Find where the given text appears and provide that cell's center as [X, Y] coordinate. 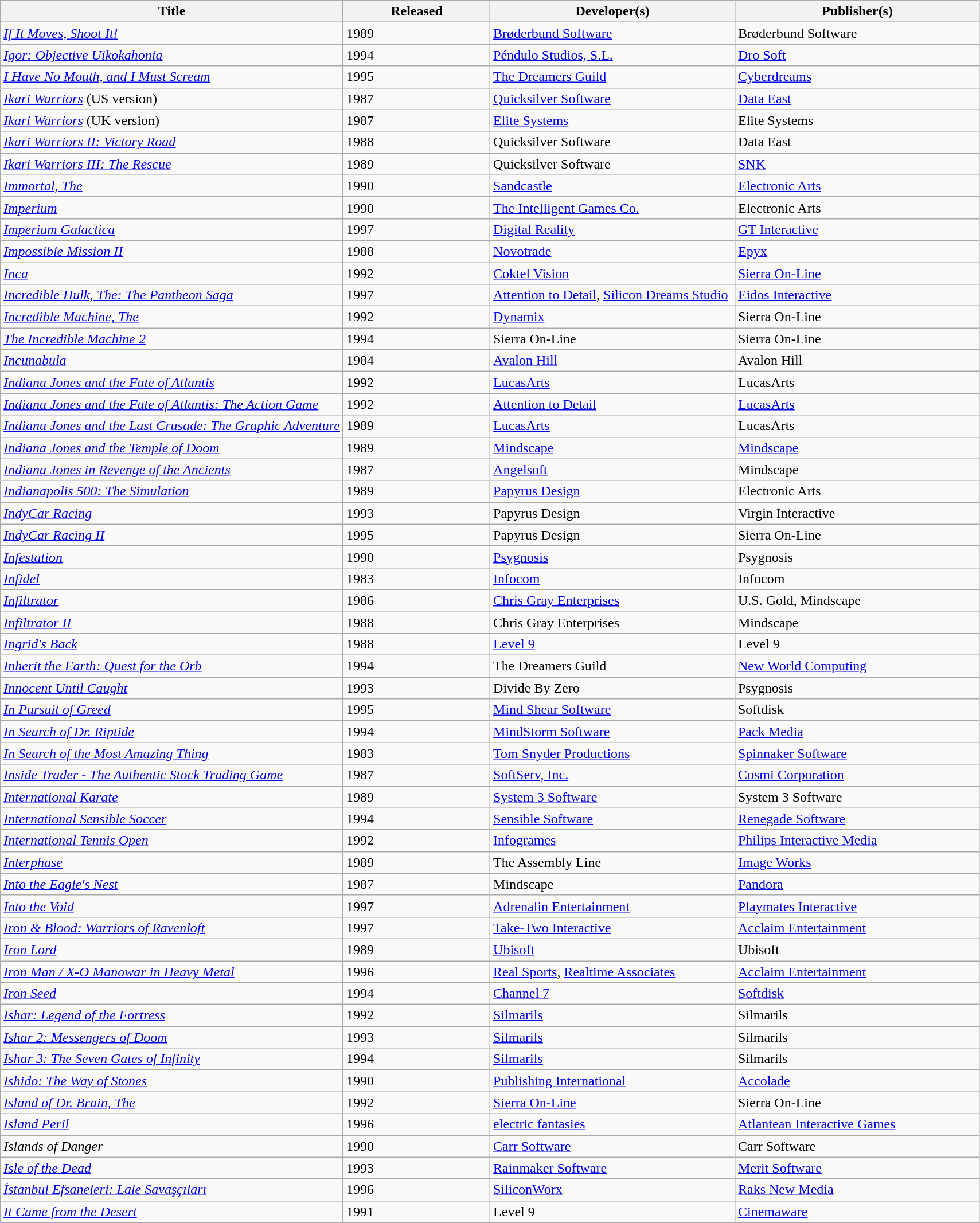
Immortal, The [172, 186]
Indiana Jones and the Fate of Atlantis [172, 382]
Into the Void [172, 906]
Indianapolis 500: The Simulation [172, 491]
Adrenalin Entertainment [612, 906]
Mind Shear Software [612, 710]
Sandcastle [612, 186]
Developer(s) [612, 11]
Ingrid's Back [172, 644]
If It Moves, Shoot It! [172, 33]
Imperium Galactica [172, 229]
Eidos Interactive [857, 295]
Infiltrator II [172, 622]
Cinemaware [857, 1212]
Atlantean Interactive Games [857, 1124]
Island of Dr. Brain, The [172, 1103]
Merit Software [857, 1168]
In Search of Dr. Riptide [172, 732]
Iron & Blood: Warriors of Ravenloft [172, 928]
SiliconWorx [612, 1190]
Iron Seed [172, 994]
İstanbul Efsaneleri: Lale Savaşçıları [172, 1190]
U.S. Gold, Mindscape [857, 600]
1986 [416, 600]
Infestation [172, 557]
International Karate [172, 797]
Incredible Hulk, The: The Pantheon Saga [172, 295]
Pack Media [857, 732]
Channel 7 [612, 994]
Attention to Detail, Silicon Dreams Studio [612, 295]
Iron Lord [172, 950]
Angelsoft [612, 470]
Ikari Warriors (US version) [172, 99]
Into the Eagle's Nest [172, 884]
Publisher(s) [857, 11]
MindStorm Software [612, 732]
Imperium [172, 208]
electric fantasies [612, 1124]
Infogrames [612, 841]
Incredible Machine, The [172, 317]
Rainmaker Software [612, 1168]
The Incredible Machine 2 [172, 339]
Sensible Software [612, 819]
SNK [857, 164]
Real Sports, Realtime Associates [612, 972]
Isle of the Dead [172, 1168]
It Came from the Desert [172, 1212]
International Sensible Soccer [172, 819]
Inherit the Earth: Quest for the Orb [172, 666]
Digital Reality [612, 229]
Spinnaker Software [857, 753]
Publishing International [612, 1081]
Innocent Until Caught [172, 688]
Infiltrator [172, 600]
Inside Trader - The Authentic Stock Trading Game [172, 775]
Dynamix [612, 317]
1991 [416, 1212]
New World Computing [857, 666]
I Have No Mouth, and I Must Scream [172, 77]
International Tennis Open [172, 841]
Released [416, 11]
Cyberdreams [857, 77]
Coktel Vision [612, 273]
Philips Interactive Media [857, 841]
IndyCar Racing [172, 513]
Indiana Jones in Revenge of the Ancients [172, 470]
Impossible Mission II [172, 251]
Ikari Warriors (UK version) [172, 120]
Ishar: Legend of the Fortress [172, 1015]
Indiana Jones and the Fate of Atlantis: The Action Game [172, 404]
Ishar 3: The Seven Gates of Infinity [172, 1059]
SoftServ, Inc. [612, 775]
IndyCar Racing II [172, 535]
Virgin Interactive [857, 513]
Igor: Objective Uikokahonia [172, 55]
Pandora [857, 884]
In Search of the Most Amazing Thing [172, 753]
The Intelligent Games Co. [612, 208]
Islands of Danger [172, 1146]
Péndulo Studios, S.L. [612, 55]
Infidel [172, 579]
Ikari Warriors III: The Rescue [172, 164]
Ishido: The Way of Stones [172, 1081]
Iron Man / X-O Manowar in Heavy Metal [172, 972]
Title [172, 11]
Interphase [172, 862]
Take-Two Interactive [612, 928]
Ishar 2: Messengers of Doom [172, 1037]
Epyx [857, 251]
Accolade [857, 1081]
Divide By Zero [612, 688]
Indiana Jones and the Last Crusade: The Graphic Adventure [172, 426]
In Pursuit of Greed [172, 710]
GT Interactive [857, 229]
Image Works [857, 862]
Inca [172, 273]
Ikari Warriors II: Victory Road [172, 142]
Cosmi Corporation [857, 775]
Indiana Jones and the Temple of Doom [172, 448]
Playmates Interactive [857, 906]
Island Peril [172, 1124]
1984 [416, 361]
Renegade Software [857, 819]
Novotrade [612, 251]
The Assembly Line [612, 862]
Attention to Detail [612, 404]
Incunabula [172, 361]
Tom Snyder Productions [612, 753]
Raks New Media [857, 1190]
Dro Soft [857, 55]
